Scan for the cell matching the given text and deliver its (X, Y) coordinate at center. 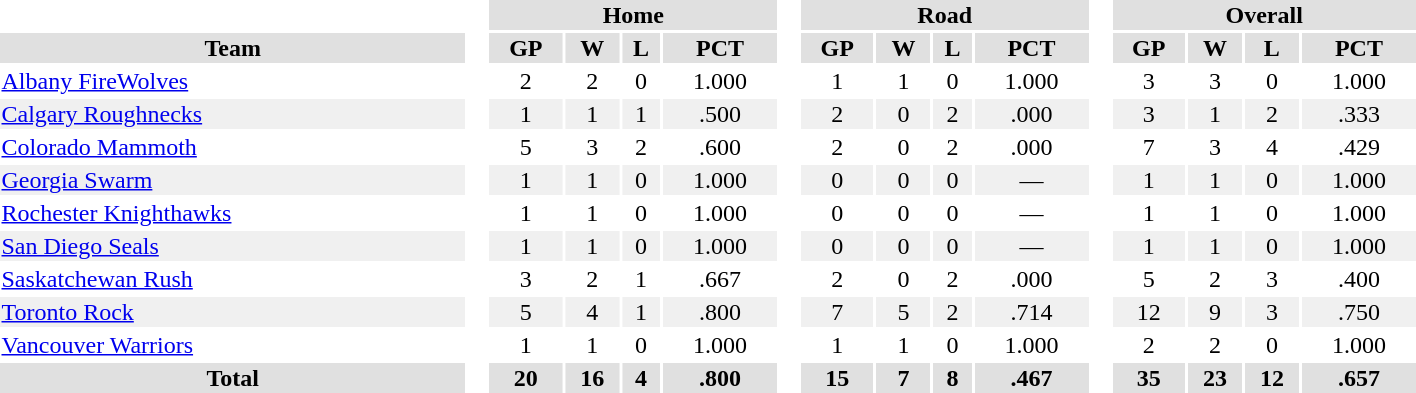
Team (233, 48)
Calgary Roughnecks (233, 114)
15 (838, 378)
Toronto Rock (233, 312)
Home (634, 15)
.467 (1031, 378)
.333 (1359, 114)
Road (944, 15)
.500 (720, 114)
.657 (1359, 378)
23 (1215, 378)
.600 (720, 147)
35 (1148, 378)
Total (233, 378)
Colorado Mammoth (233, 147)
20 (526, 378)
Overall (1264, 15)
.400 (1359, 279)
Georgia Swarm (233, 180)
8 (953, 378)
16 (592, 378)
Vancouver Warriors (233, 345)
Saskatchewan Rush (233, 279)
.429 (1359, 147)
Rochester Knighthawks (233, 213)
.750 (1359, 312)
9 (1215, 312)
Albany FireWolves (233, 81)
.667 (720, 279)
San Diego Seals (233, 246)
.714 (1031, 312)
